Output the (X, Y) coordinate of the center of the cell containing the given text.  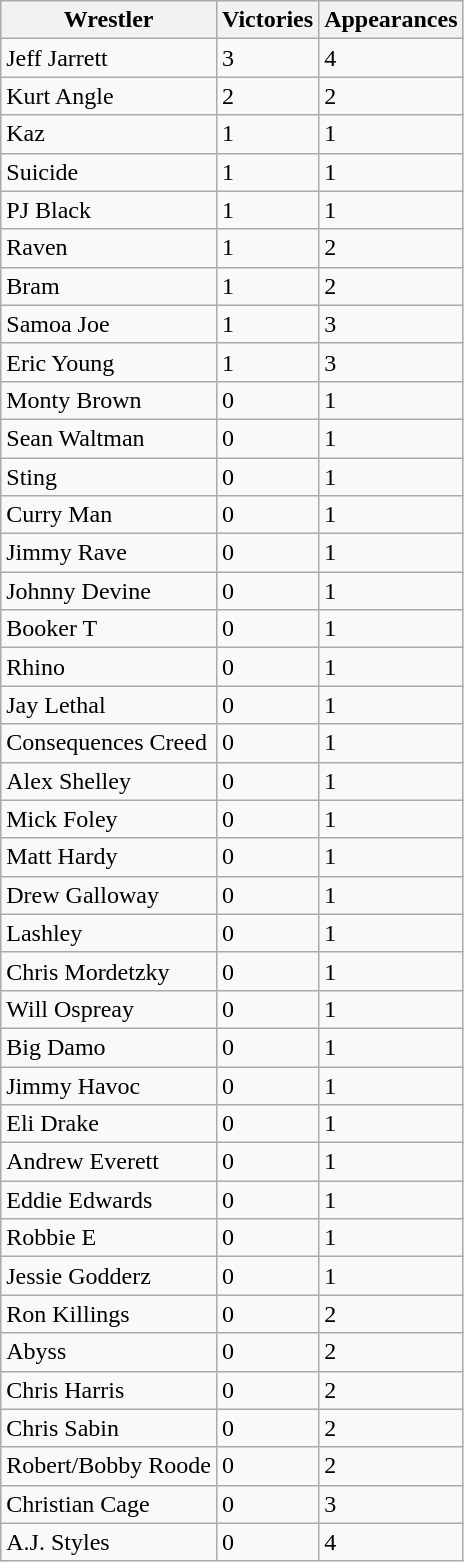
Christian Cage (109, 1504)
Curry Man (109, 515)
Sean Waltman (109, 438)
A.J. Styles (109, 1542)
Wrestler (109, 20)
Bram (109, 286)
Andrew Everett (109, 1162)
Jimmy Havoc (109, 1085)
Big Damo (109, 1047)
Jeff Jarrett (109, 58)
Raven (109, 248)
Robert/Bobby Roode (109, 1466)
Jimmy Rave (109, 553)
Jessie Godderz (109, 1276)
Jay Lethal (109, 705)
Booker T (109, 629)
Victories (267, 20)
Kurt Angle (109, 96)
Chris Harris (109, 1390)
Alex Shelley (109, 781)
Eli Drake (109, 1124)
Suicide (109, 172)
Chris Mordetzky (109, 971)
Sting (109, 477)
Consequences Creed (109, 743)
Eddie Edwards (109, 1200)
Ron Killings (109, 1314)
Monty Brown (109, 400)
Robbie E (109, 1238)
PJ Black (109, 210)
Will Ospreay (109, 1009)
Samoa Joe (109, 324)
Abyss (109, 1352)
Mick Foley (109, 819)
Johnny Devine (109, 591)
Matt Hardy (109, 857)
Drew Galloway (109, 895)
Lashley (109, 933)
Appearances (391, 20)
Chris Sabin (109, 1428)
Kaz (109, 134)
Rhino (109, 667)
Eric Young (109, 362)
